Find where the given text appears and provide that cell's center as (x, y) coordinate. 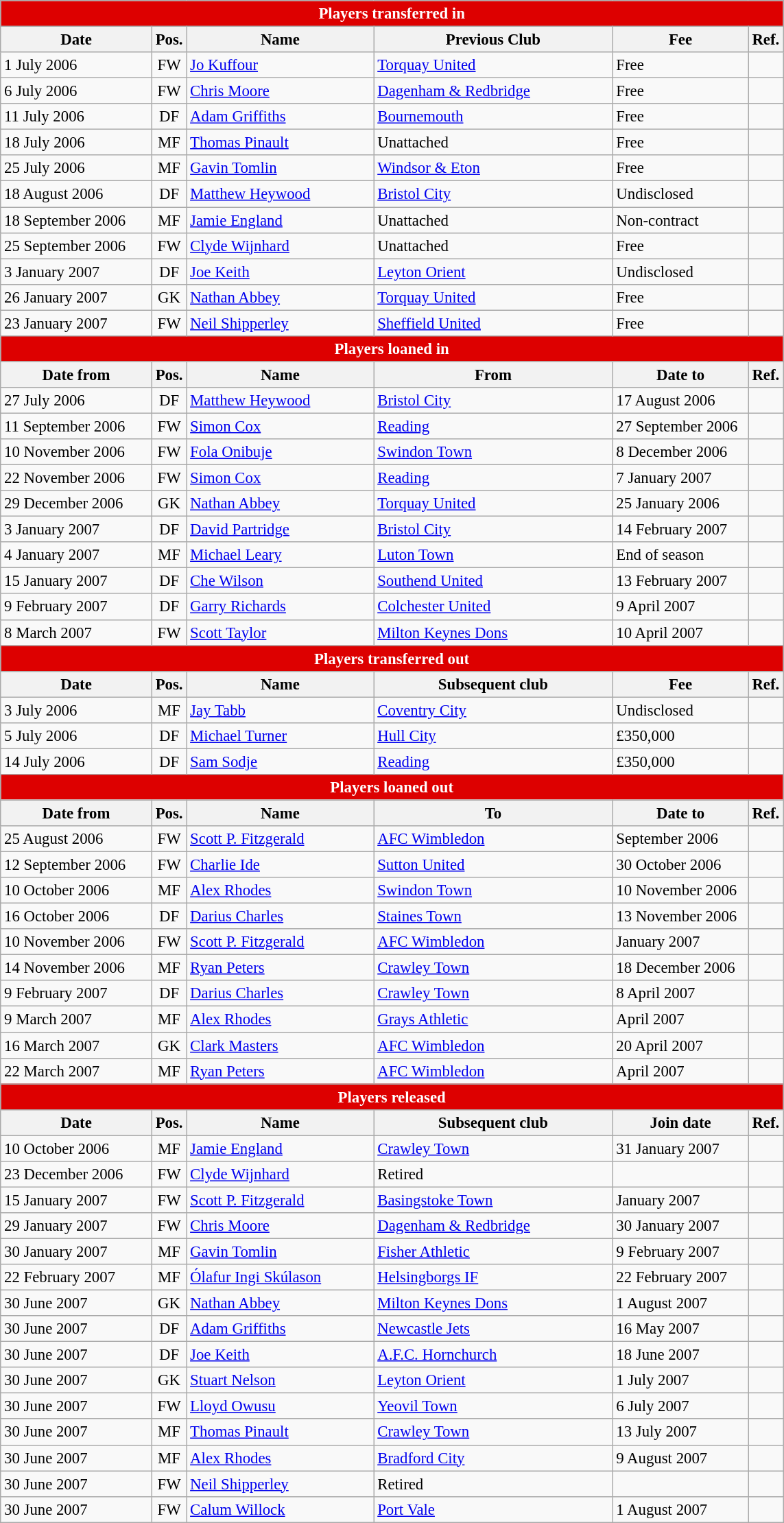
Calum Willock (280, 1509)
Bournemouth (493, 117)
18 August 2006 (77, 194)
25 August 2006 (77, 839)
8 April 2007 (680, 994)
27 July 2006 (77, 401)
Players transferred in (392, 14)
6 July 2006 (77, 91)
25 January 2006 (680, 504)
9 August 2007 (680, 1458)
14 February 2007 (680, 530)
8 December 2006 (680, 452)
Sheffield United (493, 323)
22 March 2007 (77, 1071)
Lloyd Owusu (280, 1406)
16 October 2006 (77, 917)
17 August 2006 (680, 401)
Stuart Nelson (280, 1380)
25 September 2006 (77, 246)
11 July 2006 (77, 117)
16 March 2007 (77, 1046)
18 June 2007 (680, 1355)
Clark Masters (280, 1046)
Scott Taylor (280, 633)
Michael Leary (280, 555)
10 April 2007 (680, 633)
5 July 2006 (77, 736)
30 October 2006 (680, 865)
18 December 2006 (680, 968)
23 December 2006 (77, 1174)
David Partridge (280, 530)
9 March 2007 (77, 1019)
Garry Richards (280, 607)
To (493, 813)
Players released (392, 1097)
Fisher Athletic (493, 1251)
23 January 2007 (77, 323)
Grays Athletic (493, 1019)
7 January 2007 (680, 478)
4 January 2007 (77, 555)
31 January 2007 (680, 1148)
27 September 2006 (680, 426)
Players loaned in (392, 349)
29 December 2006 (77, 504)
29 January 2007 (77, 1226)
14 July 2006 (77, 761)
Charlie Ide (280, 865)
Jay Tabb (280, 710)
8 March 2007 (77, 633)
Newcastle Jets (493, 1329)
Coventry City (493, 710)
25 July 2006 (77, 168)
A.F.C. Hornchurch (493, 1355)
9 April 2007 (680, 607)
End of season (680, 555)
Sutton United (493, 865)
1 July 2006 (77, 65)
Helsingborgs IF (493, 1277)
Fola Onibuje (280, 452)
26 January 2007 (77, 297)
18 September 2006 (77, 220)
Basingstoke Town (493, 1200)
6 July 2007 (680, 1406)
Previous Club (493, 40)
Players loaned out (392, 788)
11 September 2006 (77, 426)
13 November 2006 (680, 917)
Yeovil Town (493, 1406)
Non-contract (680, 220)
22 November 2006 (77, 478)
14 November 2006 (77, 968)
18 July 2006 (77, 143)
Staines Town (493, 917)
Bradford City (493, 1458)
13 February 2007 (680, 581)
20 April 2007 (680, 1046)
Michael Turner (280, 736)
Port Vale (493, 1509)
12 September 2006 (77, 865)
From (493, 375)
Join date (680, 1122)
Sam Sodje (280, 761)
Hull City (493, 736)
16 May 2007 (680, 1329)
1 July 2007 (680, 1380)
3 July 2006 (77, 710)
13 July 2007 (680, 1432)
September 2006 (680, 839)
Luton Town (493, 555)
Ólafur Ingi Skúlason (280, 1277)
Jo Kuffour (280, 65)
Southend United (493, 581)
Windsor & Eton (493, 168)
Colchester United (493, 607)
Players transferred out (392, 659)
Che Wilson (280, 581)
